For the text-containing cell, return its midpoint in (X, Y) coordinate format. 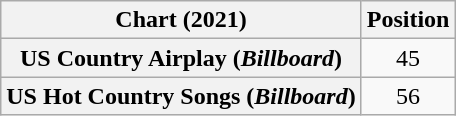
Chart (2021) (181, 20)
56 (408, 96)
Position (408, 20)
45 (408, 58)
US Hot Country Songs (Billboard) (181, 96)
US Country Airplay (Billboard) (181, 58)
